Find where the given text appears and provide that cell's center as [x, y] coordinate. 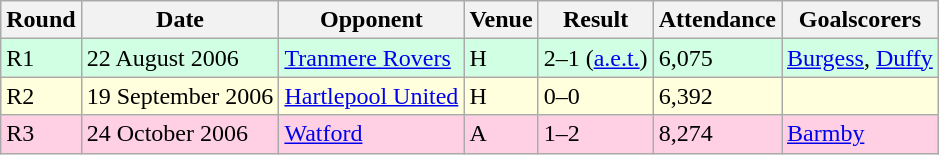
Result [596, 20]
R2 [41, 96]
Watford [372, 134]
Burgess, Duffy [860, 58]
Tranmere Rovers [372, 58]
R1 [41, 58]
19 September 2006 [180, 96]
Attendance [717, 20]
Opponent [372, 20]
Round [41, 20]
Date [180, 20]
6,392 [717, 96]
2–1 (a.e.t.) [596, 58]
A [501, 134]
Goalscorers [860, 20]
8,274 [717, 134]
22 August 2006 [180, 58]
Hartlepool United [372, 96]
Barmby [860, 134]
R3 [41, 134]
0–0 [596, 96]
24 October 2006 [180, 134]
Venue [501, 20]
6,075 [717, 58]
1–2 [596, 134]
